For the text-containing cell, return its midpoint in (X, Y) coordinate format. 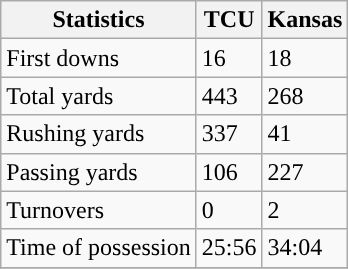
16 (229, 58)
Kansas (305, 20)
2 (305, 210)
227 (305, 172)
Turnovers (99, 210)
Statistics (99, 20)
337 (229, 134)
Rushing yards (99, 134)
First downs (99, 58)
268 (305, 96)
18 (305, 58)
41 (305, 134)
0 (229, 210)
25:56 (229, 248)
Time of possession (99, 248)
Total yards (99, 96)
Passing yards (99, 172)
34:04 (305, 248)
443 (229, 96)
106 (229, 172)
TCU (229, 20)
